Output the (X, Y) coordinate of the center of the cell containing the given text.  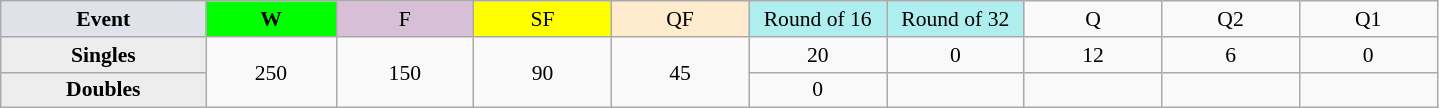
Q1 (1368, 19)
Singles (104, 55)
12 (1093, 55)
90 (543, 72)
150 (405, 72)
250 (271, 72)
QF (680, 19)
Event (104, 19)
F (405, 19)
45 (680, 72)
6 (1231, 55)
Round of 32 (955, 19)
Round of 16 (818, 19)
SF (543, 19)
20 (818, 55)
Q (1093, 19)
Doubles (104, 90)
W (271, 19)
Q2 (1231, 19)
